Identify which cell holds the provided text, then report its (x, y) central coordinate. 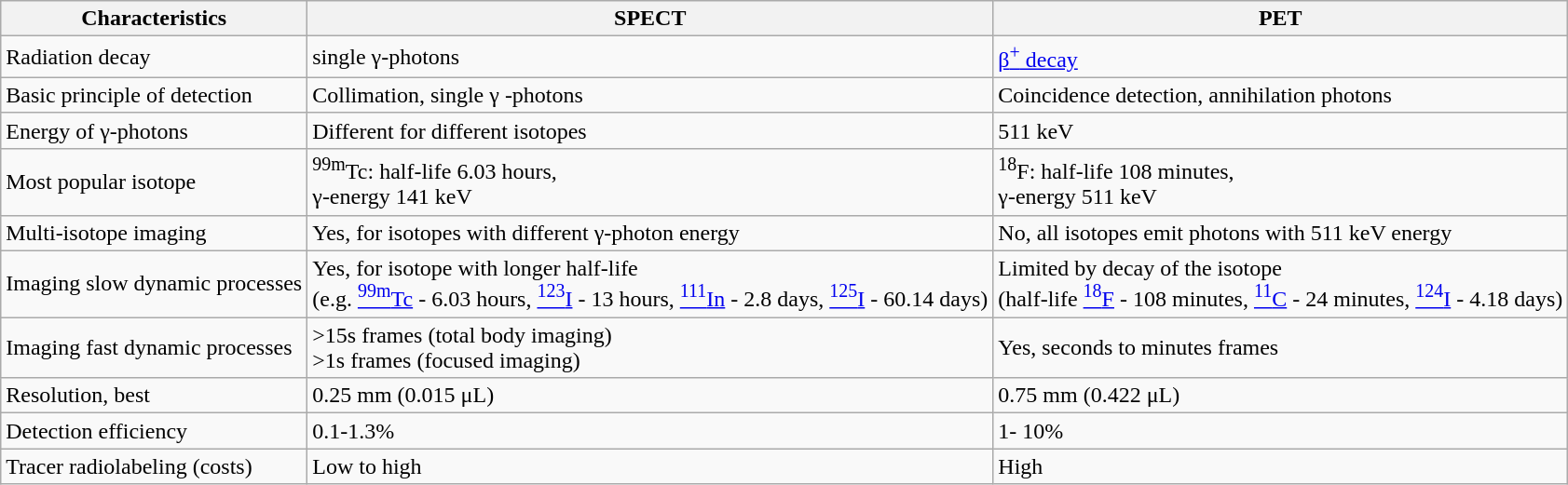
Tracer radiolabeling (costs) (155, 466)
Yes, for isotope with longer half-life (e.g. 99mTc - 6.03 hours, 123I - 13 hours, 111In - 2.8 days, 125I - 60.14 days) (650, 284)
Multi-isotope imaging (155, 233)
β+ decay (1280, 58)
High (1280, 466)
0.75 mm (0.422 μL) (1280, 396)
PET (1280, 19)
Radiation decay (155, 58)
Resolution, best (155, 396)
Imaging slow dynamic processes (155, 284)
single γ-photons (650, 58)
Yes, seconds to minutes frames (1280, 348)
Limited by decay of the isotope (half-life 18F - 108 minutes, 11C - 24 minutes, 124I - 4.18 days) (1280, 284)
Detection efficiency (155, 431)
SPECT (650, 19)
99mTc: half-life 6.03 hours, γ-energy 141 keV (650, 182)
Coincidence detection, annihilation photons (1280, 95)
0.25 mm (0.015 μL) (650, 396)
Most popular isotope (155, 182)
Energy of γ-photons (155, 130)
Characteristics (155, 19)
511 keV (1280, 130)
Low to high (650, 466)
0.1-1.3% (650, 431)
18F: half-life 108 minutes, γ-energy 511 keV (1280, 182)
1- 10% (1280, 431)
Basic principle of detection (155, 95)
Collimation, single γ -photons (650, 95)
Imaging fast dynamic processes (155, 348)
Different for different isotopes (650, 130)
Yes, for isotopes with different γ-photon energy (650, 233)
No, all isotopes emit photons with 511 keV energy (1280, 233)
>15s frames (total body imaging) >1s frames (focused imaging) (650, 348)
